Find where the given text appears and provide that cell's center as (x, y) coordinate. 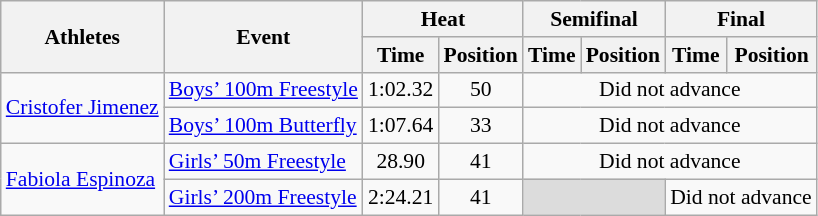
Semifinal (594, 19)
Heat (443, 19)
33 (480, 126)
Final (741, 19)
1:07.64 (400, 126)
50 (480, 90)
Boys’ 100m Freestyle (264, 90)
Girls’ 50m Freestyle (264, 162)
Event (264, 36)
Athletes (82, 36)
Girls’ 200m Freestyle (264, 197)
2:24.21 (400, 197)
Cristofer Jimenez (82, 108)
Boys’ 100m Butterfly (264, 126)
Fabiola Espinoza (82, 180)
1:02.32 (400, 90)
28.90 (400, 162)
